Provide the [x, y] coordinate of the cell's center where the given text is located.  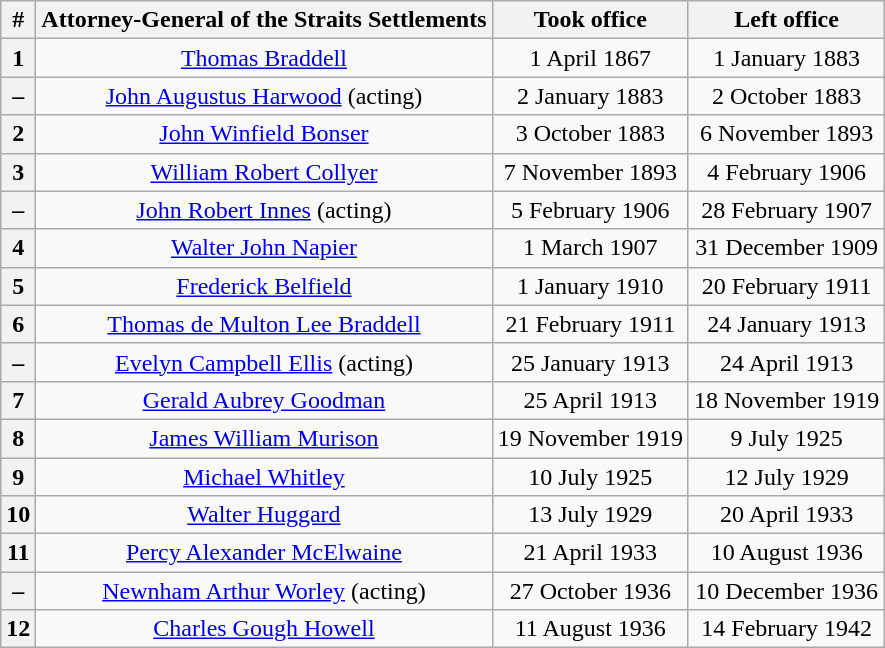
Walter Huggard [264, 515]
5 February 1906 [590, 210]
Evelyn Campbell Ellis (acting) [264, 362]
1 March 1907 [590, 248]
20 February 1911 [786, 286]
11 August 1936 [590, 629]
24 April 1913 [786, 362]
14 February 1942 [786, 629]
19 November 1919 [590, 438]
# [18, 20]
2 October 1883 [786, 96]
William Robert Collyer [264, 172]
9 July 1925 [786, 438]
1 January 1883 [786, 58]
12 [18, 629]
John Winfield Bonser [264, 134]
27 October 1936 [590, 591]
2 [18, 134]
Left office [786, 20]
25 January 1913 [590, 362]
1 April 1867 [590, 58]
Attorney-General of the Straits Settlements [264, 20]
5 [18, 286]
Thomas Braddell [264, 58]
20 April 1933 [786, 515]
Charles Gough Howell [264, 629]
8 [18, 438]
Took office [590, 20]
21 February 1911 [590, 324]
10 [18, 515]
13 July 1929 [590, 515]
10 December 1936 [786, 591]
Thomas de Multon Lee Braddell [264, 324]
3 October 1883 [590, 134]
12 July 1929 [786, 477]
7 November 1893 [590, 172]
1 January 1910 [590, 286]
7 [18, 400]
3 [18, 172]
10 July 1925 [590, 477]
25 April 1913 [590, 400]
9 [18, 477]
Frederick Belfield [264, 286]
6 [18, 324]
John Augustus Harwood (acting) [264, 96]
28 February 1907 [786, 210]
Percy Alexander McElwaine [264, 553]
31 December 1909 [786, 248]
James William Murison [264, 438]
Michael Whitley [264, 477]
4 February 1906 [786, 172]
11 [18, 553]
24 January 1913 [786, 324]
6 November 1893 [786, 134]
Newnham Arthur Worley (acting) [264, 591]
4 [18, 248]
John Robert Innes (acting) [264, 210]
18 November 1919 [786, 400]
Walter John Napier [264, 248]
21 April 1933 [590, 553]
10 August 1936 [786, 553]
2 January 1883 [590, 96]
1 [18, 58]
Gerald Aubrey Goodman [264, 400]
